For the text-containing cell, return its midpoint in (X, Y) coordinate format. 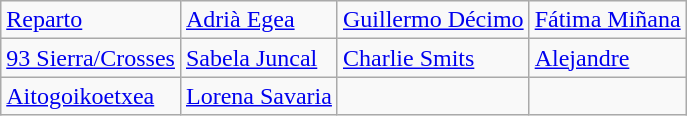
Charlie Smits (433, 58)
Alejandre (608, 58)
Reparto (91, 20)
Adrià Egea (258, 20)
Lorena Savaria (258, 96)
Sabela Juncal (258, 58)
Fátima Miñana (608, 20)
93 Sierra/Crosses (91, 58)
Guillermo Décimo (433, 20)
Aitogoikoetxea (91, 96)
